Provide the (x, y) coordinate of the cell's center where the given text is located.  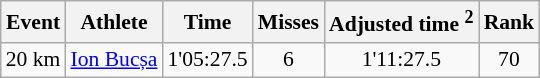
6 (288, 60)
20 km (34, 60)
1'11:27.5 (402, 60)
Time (208, 22)
70 (510, 60)
Adjusted time 2 (402, 22)
Event (34, 22)
Misses (288, 22)
Ion Bucșa (114, 60)
1'05:27.5 (208, 60)
Rank (510, 22)
Athlete (114, 22)
